Identify which cell holds the provided text, then report its [x, y] central coordinate. 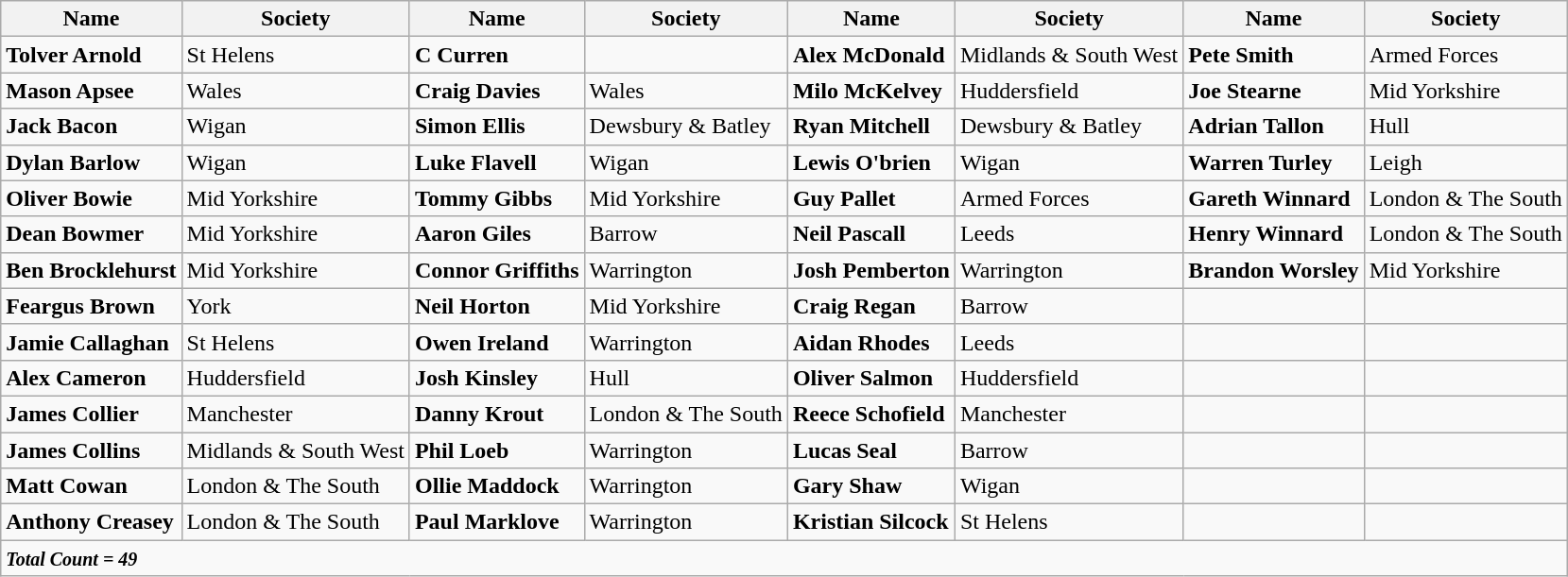
Pete Smith [1274, 55]
Brandon Worsley [1274, 270]
Tolver Arnold [91, 55]
Danny Krout [497, 414]
Joe Stearne [1274, 91]
Milo McKelvey [871, 91]
York [295, 306]
Jack Bacon [91, 127]
Dean Bowmer [91, 234]
Phil Loeb [497, 450]
Jamie Callaghan [91, 342]
Total Count = 49 [784, 558]
Guy Pallet [871, 198]
Oliver Bowie [91, 198]
Josh Kinsley [497, 378]
Craig Davies [497, 91]
Ben Brocklehurst [91, 270]
Craig Regan [871, 306]
James Collins [91, 450]
James Collier [91, 414]
C Curren [497, 55]
Lucas Seal [871, 450]
Lewis O'brien [871, 162]
Feargus Brown [91, 306]
Adrian Tallon [1274, 127]
Leigh [1465, 162]
Aaron Giles [497, 234]
Warren Turley [1274, 162]
Luke Flavell [497, 162]
Henry Winnard [1274, 234]
Connor Griffiths [497, 270]
Alex McDonald [871, 55]
Owen Ireland [497, 342]
Gary Shaw [871, 486]
Ollie Maddock [497, 486]
Neil Pascall [871, 234]
Matt Cowan [91, 486]
Oliver Salmon [871, 378]
Reece Schofield [871, 414]
Dylan Barlow [91, 162]
Anthony Creasey [91, 522]
Aidan Rhodes [871, 342]
Alex Cameron [91, 378]
Josh Pemberton [871, 270]
Ryan Mitchell [871, 127]
Gareth Winnard [1274, 198]
Paul Marklove [497, 522]
Tommy Gibbs [497, 198]
Neil Horton [497, 306]
Kristian Silcock [871, 522]
Simon Ellis [497, 127]
Mason Apsee [91, 91]
